Pinpoint the cell where the given text exists, returning its [x, y] midpoint coordinate. 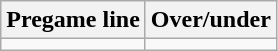
Over/under [210, 20]
Pregame line [74, 20]
